Return the (X, Y) coordinate for the center point of the cell that contains the specified text.  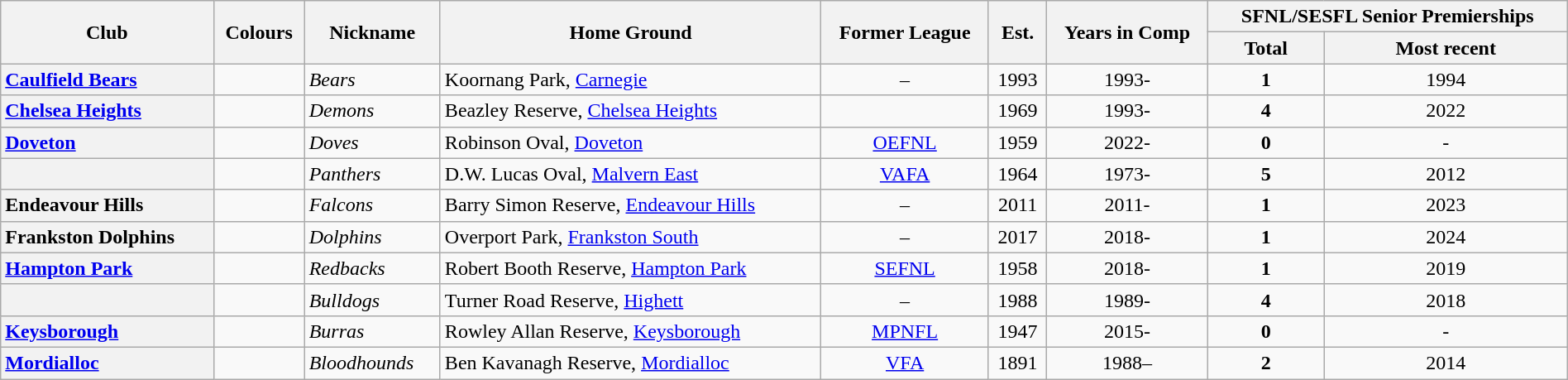
1947 (1017, 331)
Endeavour Hills (108, 205)
Doveton (108, 142)
Colours (259, 32)
1969 (1017, 111)
Koornang Park, Carnegie (630, 79)
Caulfield Bears (108, 79)
Panthers (372, 174)
SFNL/SESFL Senior Premierships (1388, 17)
2022 (1446, 111)
2011 (1017, 205)
Total (1265, 48)
VFA (905, 363)
Robert Booth Reserve, Hampton Park (630, 268)
Nickname (372, 32)
Club (108, 32)
Chelsea Heights (108, 111)
Most recent (1446, 48)
2019 (1446, 268)
Home Ground (630, 32)
2018 (1446, 300)
D.W. Lucas Oval, Malvern East (630, 174)
1989- (1127, 300)
Frankston Dolphins (108, 237)
Falcons (372, 205)
Burras (372, 331)
2 (1265, 363)
Ben Kavanagh Reserve, Mordialloc (630, 363)
Years in Comp (1127, 32)
VAFA (905, 174)
2011- (1127, 205)
2023 (1446, 205)
Hampton Park (108, 268)
Beazley Reserve, Chelsea Heights (630, 111)
Barry Simon Reserve, Endeavour Hills (630, 205)
1964 (1017, 174)
Mordialloc (108, 363)
2017 (1017, 237)
2012 (1446, 174)
Bloodhounds (372, 363)
OEFNL (905, 142)
Redbacks (372, 268)
Bears (372, 79)
5 (1265, 174)
Robinson Oval, Doveton (630, 142)
1973- (1127, 174)
Turner Road Reserve, Highett (630, 300)
MPNFL (905, 331)
1993 (1017, 79)
Overport Park, Frankston South (630, 237)
Bulldogs (372, 300)
Rowley Allan Reserve, Keysborough (630, 331)
1959 (1017, 142)
1891 (1017, 363)
1958 (1017, 268)
2022- (1127, 142)
SEFNL (905, 268)
Dolphins (372, 237)
2014 (1446, 363)
1988 (1017, 300)
Est. (1017, 32)
2024 (1446, 237)
2015- (1127, 331)
Doves (372, 142)
1988– (1127, 363)
1994 (1446, 79)
Former League (905, 32)
Demons (372, 111)
Keysborough (108, 331)
